Provide the (X, Y) coordinate of the cell's center where the given text is located.  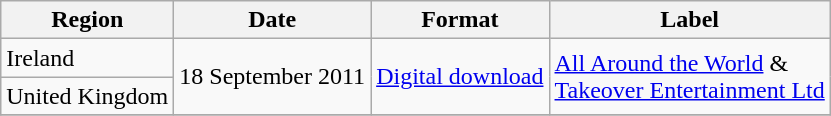
Ireland (88, 58)
United Kingdom (88, 96)
Digital download (460, 77)
Region (88, 20)
Format (460, 20)
18 September 2011 (272, 77)
Date (272, 20)
Label (690, 20)
All Around the World &Takeover Entertainment Ltd (690, 77)
